Identify which cell holds the provided text, then report its (X, Y) central coordinate. 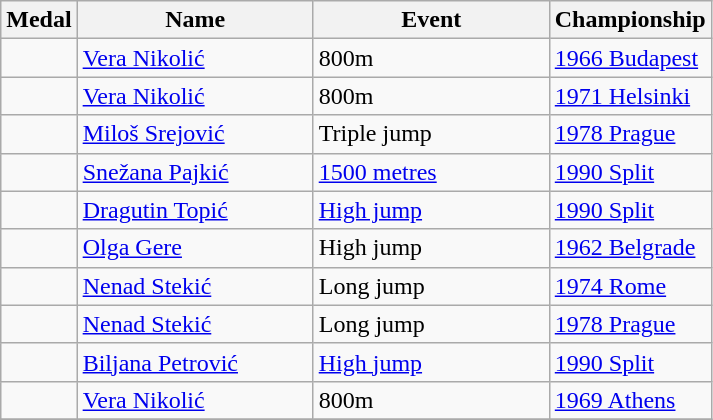
Olga Gere (195, 248)
Name (195, 20)
Biljana Petrović (195, 362)
Triple jump (431, 134)
Medal (39, 20)
Miloš Srejović (195, 134)
Championship (630, 20)
Dragutin Topić (195, 210)
1974 Rome (630, 286)
1500 metres (431, 172)
1969 Athens (630, 400)
Event (431, 20)
1971 Helsinki (630, 96)
Snežana Pajkić (195, 172)
1962 Belgrade (630, 248)
1966 Budapest (630, 58)
